Search for the cell housing the specified text and yield its [x, y] center coordinate. 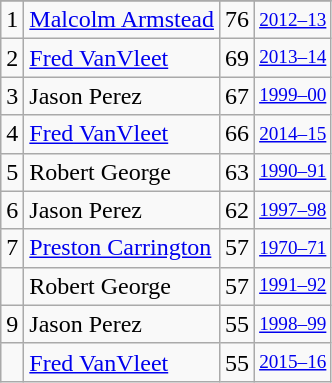
7 [12, 248]
2012–13 [293, 20]
63 [238, 172]
9 [12, 324]
Malcolm Armstead [122, 20]
2014–15 [293, 134]
1999–00 [293, 96]
1970–71 [293, 248]
1 [12, 20]
69 [238, 58]
1991–92 [293, 286]
2013–14 [293, 58]
76 [238, 20]
6 [12, 210]
4 [12, 134]
5 [12, 172]
2015–16 [293, 362]
1997–98 [293, 210]
Preston Carrington [122, 248]
66 [238, 134]
2 [12, 58]
1998–99 [293, 324]
62 [238, 210]
67 [238, 96]
3 [12, 96]
1990–91 [293, 172]
